Output the (x, y) coordinate of the center of the cell containing the given text.  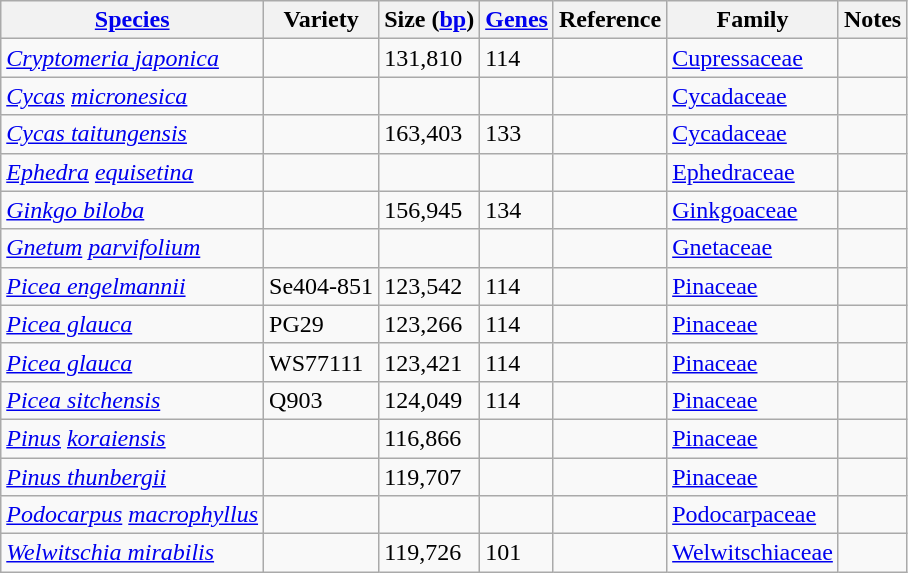
Podocarpaceae (753, 515)
Ginkgoaceae (753, 210)
Welwitschia mirabilis (132, 553)
PG29 (322, 324)
WS77111 (322, 362)
Ginkgo biloba (132, 210)
131,810 (430, 58)
Pinus koraiensis (132, 438)
134 (517, 210)
123,266 (430, 324)
Species (132, 20)
163,403 (430, 134)
Gnetaceae (753, 248)
Variety (322, 20)
124,049 (430, 400)
Notes (872, 20)
Cycas taitungensis (132, 134)
119,707 (430, 477)
Family (753, 20)
Size (bp) (430, 20)
123,542 (430, 286)
Ephedra equisetina (132, 172)
Reference (610, 20)
Cryptomeria japonica (132, 58)
Cupressaceae (753, 58)
Picea sitchensis (132, 400)
Pinus thunbergii (132, 477)
119,726 (430, 553)
Gnetum parvifolium (132, 248)
Picea engelmannii (132, 286)
Podocarpus macrophyllus (132, 515)
Cycas micronesica (132, 96)
123,421 (430, 362)
Se404-851 (322, 286)
Genes (517, 20)
Q903 (322, 400)
156,945 (430, 210)
Welwitschiaceae (753, 553)
133 (517, 134)
116,866 (430, 438)
Ephedraceae (753, 172)
101 (517, 553)
